Output the (X, Y) coordinate of the center of the cell containing the given text.  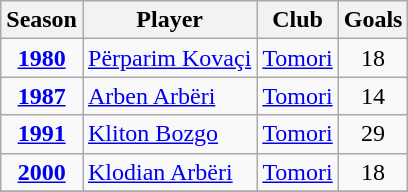
Goals (373, 20)
Kliton Bozgo (169, 134)
29 (373, 134)
Season (42, 20)
2000 (42, 172)
1987 (42, 96)
14 (373, 96)
Club (298, 20)
Klodian Arbëri (169, 172)
Player (169, 20)
1980 (42, 58)
Arben Arbëri (169, 96)
1991 (42, 134)
Përparim Kovaçi (169, 58)
